For the text-containing cell, return its midpoint in [X, Y] coordinate format. 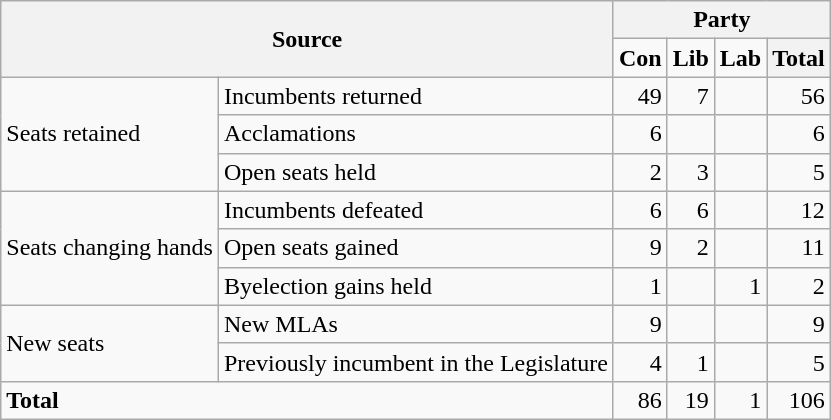
3 [690, 172]
Incumbents returned [416, 96]
12 [799, 210]
Source [308, 39]
Previously incumbent in the Legislature [416, 362]
Party [722, 20]
Seats retained [110, 134]
New MLAs [416, 324]
86 [640, 400]
56 [799, 96]
19 [690, 400]
11 [799, 248]
Open seats gained [416, 248]
Lab [740, 58]
New seats [110, 343]
106 [799, 400]
Open seats held [416, 172]
Seats changing hands [110, 248]
Lib [690, 58]
Byelection gains held [416, 286]
Incumbents defeated [416, 210]
7 [690, 96]
Con [640, 58]
49 [640, 96]
Acclamations [416, 134]
4 [640, 362]
